Determine the [X, Y] coordinate at the center of the cell enclosing the given text.  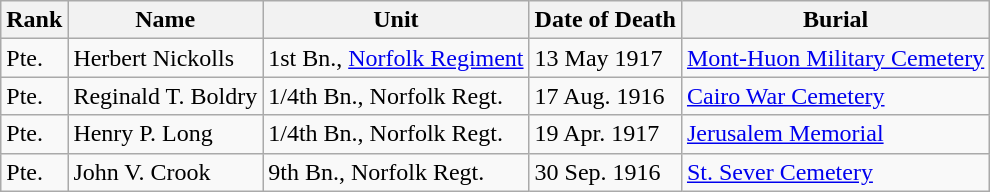
John V. Crook [166, 172]
St. Sever Cemetery [835, 172]
Herbert Nickolls [166, 58]
Henry P. Long [166, 134]
17 Aug. 1916 [605, 96]
9th Bn., Norfolk Regt. [396, 172]
30 Sep. 1916 [605, 172]
Reginald T. Boldry [166, 96]
Rank [34, 20]
Name [166, 20]
Mont-Huon Military Cemetery [835, 58]
Date of Death [605, 20]
19 Apr. 1917 [605, 134]
Unit [396, 20]
1st Bn., Norfolk Regiment [396, 58]
13 May 1917 [605, 58]
Burial [835, 20]
Cairo War Cemetery [835, 96]
Jerusalem Memorial [835, 134]
